Provide the [x, y] coordinate of the cell's center where the given text is located.  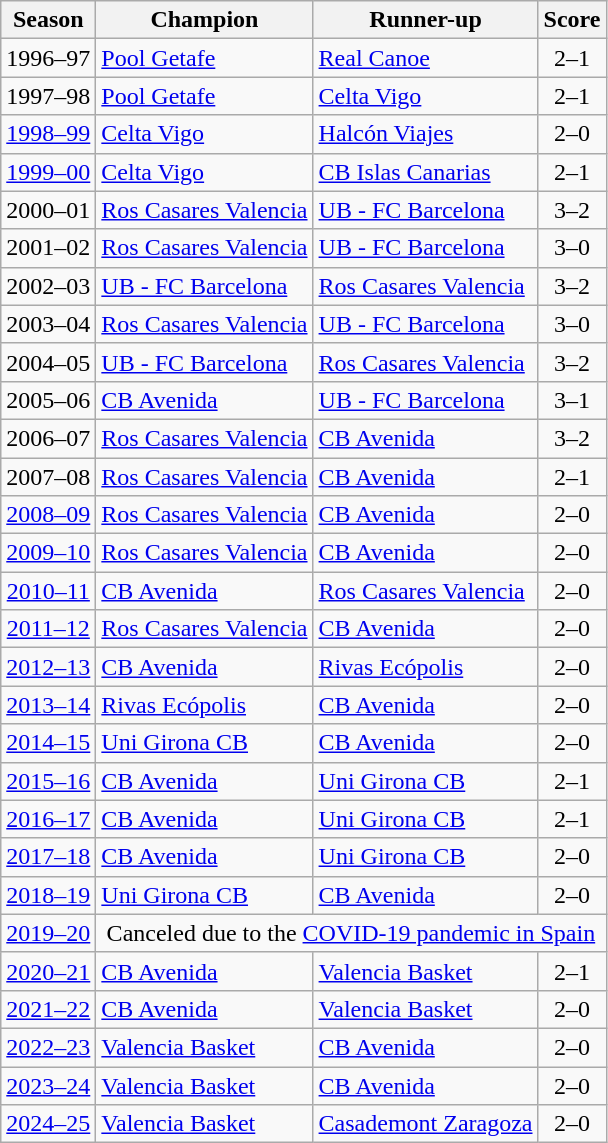
2009–10 [48, 553]
2020–21 [48, 971]
2015–16 [48, 781]
2011–12 [48, 629]
Score [572, 20]
2016–17 [48, 819]
Champion [204, 20]
Runner-up [426, 20]
Season [48, 20]
2005–06 [48, 400]
1999–00 [48, 172]
2004–05 [48, 362]
3–1 [572, 400]
2006–07 [48, 438]
2002–03 [48, 286]
2003–04 [48, 324]
1998–99 [48, 134]
Casademont Zaragoza [426, 1124]
CB Islas Canarias [426, 172]
2018–19 [48, 895]
2007–08 [48, 477]
2013–14 [48, 705]
Real Canoe [426, 58]
2010–11 [48, 591]
Canceled due to the COVID-19 pandemic in Spain [351, 933]
2024–25 [48, 1124]
2017–18 [48, 857]
2019–20 [48, 933]
1996–97 [48, 58]
2014–15 [48, 743]
2021–22 [48, 1009]
2001–02 [48, 248]
2022–23 [48, 1047]
2008–09 [48, 515]
2000–01 [48, 210]
2012–13 [48, 667]
1997–98 [48, 96]
2023–24 [48, 1085]
Halcón Viajes [426, 134]
